Capture the cell that displays the provided text and extract its (X, Y) central coordinate. 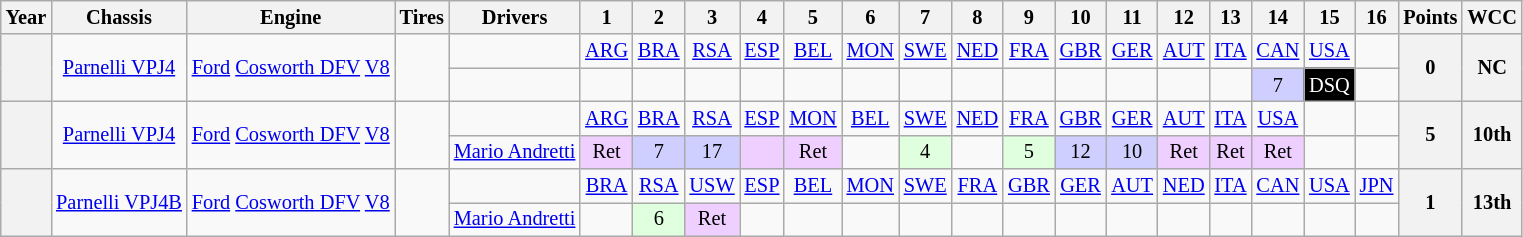
3 (712, 17)
DSQ (1329, 85)
8 (978, 17)
Chassis (119, 17)
Engine (291, 17)
13 (1230, 17)
14 (1278, 17)
Year (26, 17)
Parnelli VPJ4B (119, 202)
0 (1430, 68)
2 (659, 17)
WCC (1492, 17)
11 (1132, 17)
16 (1377, 17)
17 (712, 152)
Points (1430, 17)
15 (1329, 17)
USW (712, 186)
13th (1492, 202)
Drivers (514, 17)
JPN (1377, 186)
9 (1029, 17)
10th (1492, 134)
Tires (422, 17)
NC (1492, 68)
